Return the [x, y] coordinate for the center point of the cell that contains the specified text.  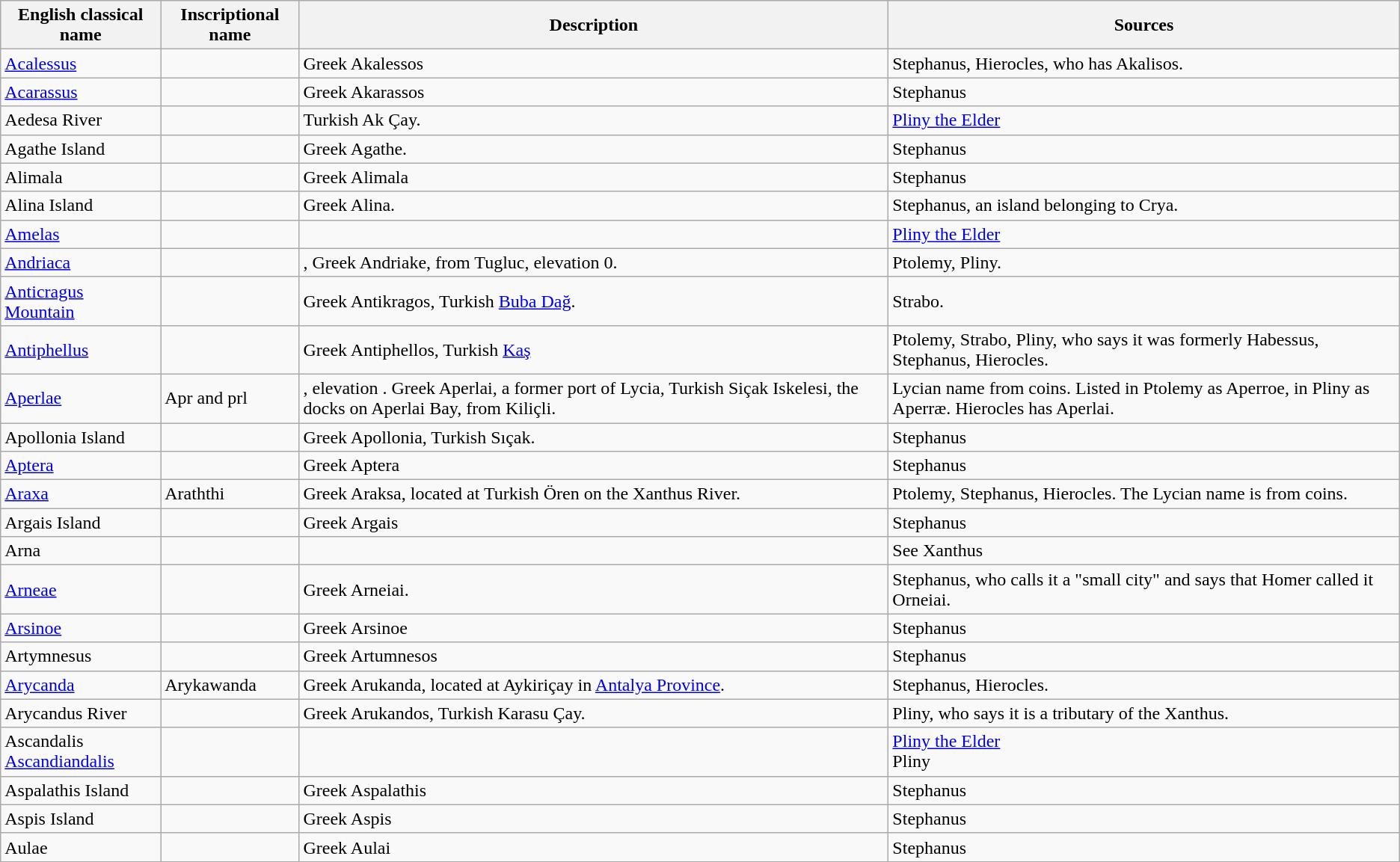
Artymnesus [81, 656]
Pliny the ElderPliny [1144, 752]
Greek Akarassos [594, 92]
Strabo. [1144, 301]
Turkish Ak Çay. [594, 120]
Acarassus [81, 92]
Greek Antiphellos, Turkish Kaş [594, 350]
Greek Artumnesos [594, 656]
Greek Alimala [594, 177]
Greek Arneiai. [594, 589]
Ptolemy, Pliny. [1144, 262]
Aspalathis Island [81, 790]
Alina Island [81, 206]
Apr and prl [230, 398]
Greek Arukandos, Turkish Karasu Çay. [594, 713]
Aulae [81, 847]
Greek Alina. [594, 206]
Arycandus River [81, 713]
Apollonia Island [81, 437]
Stephanus, who calls it a "small city" and says that Homer called it Orneiai. [1144, 589]
Stephanus, an island belonging to Crya. [1144, 206]
Arycanda [81, 685]
Greek Akalessos [594, 64]
Amelas [81, 234]
Greek Aptera [594, 466]
Aspis Island [81, 819]
Sources [1144, 25]
Argais Island [81, 523]
, elevation . Greek Aperlai, a former port of Lycia, Turkish Siçak Iskelesi, the docks on Aperlai Bay, from Kiliçli. [594, 398]
Antiphellus [81, 350]
Stephanus, Hierocles. [1144, 685]
Aperlae [81, 398]
Greek Apollonia, Turkish Sıçak. [594, 437]
Arneae [81, 589]
Araththi [230, 494]
Stephanus, Hierocles, who has Akalisos. [1144, 64]
Greek Araksa, located at Turkish Ören on the Xanthus River. [594, 494]
AscandalisAscandiandalis [81, 752]
Inscriptional name [230, 25]
Description [594, 25]
Acalessus [81, 64]
Agathe Island [81, 149]
Arsinoe [81, 628]
See Xanthus [1144, 551]
Anticragus Mountain [81, 301]
, Greek Andriake, from Tugluc, elevation 0. [594, 262]
Greek Aspis [594, 819]
English classical name [81, 25]
Arna [81, 551]
Greek Argais [594, 523]
Arykawanda [230, 685]
Greek Aspalathis [594, 790]
Alimala [81, 177]
Greek Aulai [594, 847]
Greek Antikragos, Turkish Buba Dağ. [594, 301]
Aedesa River [81, 120]
Greek Agathe. [594, 149]
Pliny, who says it is a tributary of the Xanthus. [1144, 713]
Andriaca [81, 262]
Araxa [81, 494]
Greek Arukanda, located at Aykiriçay in Antalya Province. [594, 685]
Greek Arsinoe [594, 628]
Ptolemy, Strabo, Pliny, who says it was formerly Habessus, Stephanus, Hierocles. [1144, 350]
Aptera [81, 466]
Lycian name from coins. Listed in Ptolemy as Aperroe, in Pliny as Aperræ. Hierocles has Aperlai. [1144, 398]
Ptolemy, Stephanus, Hierocles. The Lycian name is from coins. [1144, 494]
